Pinpoint the cell where the given text exists, returning its [x, y] midpoint coordinate. 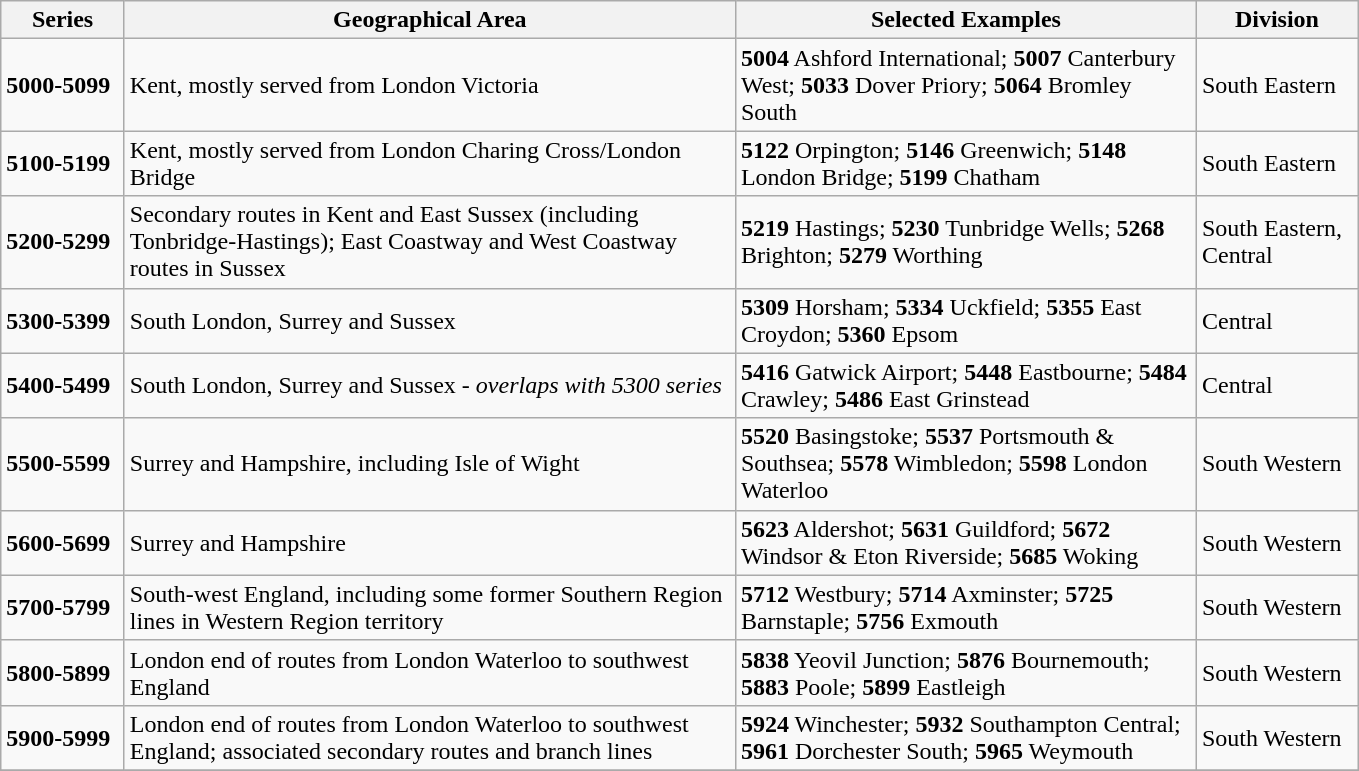
Secondary routes in Kent and East Sussex (including Tonbridge-Hastings); East Coastway and West Coastway routes in Sussex [430, 242]
5300-5399 [63, 320]
5838 Yeovil Junction; 5876 Bournemouth; 5883 Poole; 5899 Eastleigh [966, 672]
5100-5199 [63, 164]
South London, Surrey and Sussex - overlaps with 5300 series [430, 386]
5800-5899 [63, 672]
5700-5799 [63, 608]
5400-5499 [63, 386]
Division [1276, 20]
Surrey and Hampshire, including Isle of Wight [430, 464]
South Eastern, Central [1276, 242]
5623 Aldershot; 5631 Guildford; 5672 Windsor & Eton Riverside; 5685 Woking [966, 542]
5122 Orpington; 5146 Greenwich; 5148 London Bridge; 5199 Chatham [966, 164]
5712 Westbury; 5714 Axminster; 5725 Barnstaple; 5756 Exmouth [966, 608]
5219 Hastings; 5230 Tunbridge Wells; 5268 Brighton; 5279 Worthing [966, 242]
5600-5699 [63, 542]
5924 Winchester; 5932 Southampton Central; 5961 Dorchester South; 5965 Weymouth [966, 738]
5500-5599 [63, 464]
London end of routes from London Waterloo to southwest England [430, 672]
Surrey and Hampshire [430, 542]
Geographical Area [430, 20]
Selected Examples [966, 20]
Series [63, 20]
5004 Ashford International; 5007 Canterbury West; 5033 Dover Priory; 5064 Bromley South [966, 85]
5309 Horsham; 5334 Uckfield; 5355 East Croydon; 5360 Epsom [966, 320]
5416 Gatwick Airport; 5448 Eastbourne; 5484 Crawley; 5486 East Grinstead [966, 386]
Kent, mostly served from London Charing Cross/London Bridge [430, 164]
South-west England, including some former Southern Region lines in Western Region territory [430, 608]
5520 Basingstoke; 5537 Portsmouth & Southsea; 5578 Wimbledon; 5598 London Waterloo [966, 464]
5200-5299 [63, 242]
5900-5999 [63, 738]
South London, Surrey and Sussex [430, 320]
London end of routes from London Waterloo to southwest England; associated secondary routes and branch lines [430, 738]
Kent, mostly served from London Victoria [430, 85]
5000-5099 [63, 85]
